Determine the [x, y] coordinate at the center of the cell enclosing the given text.  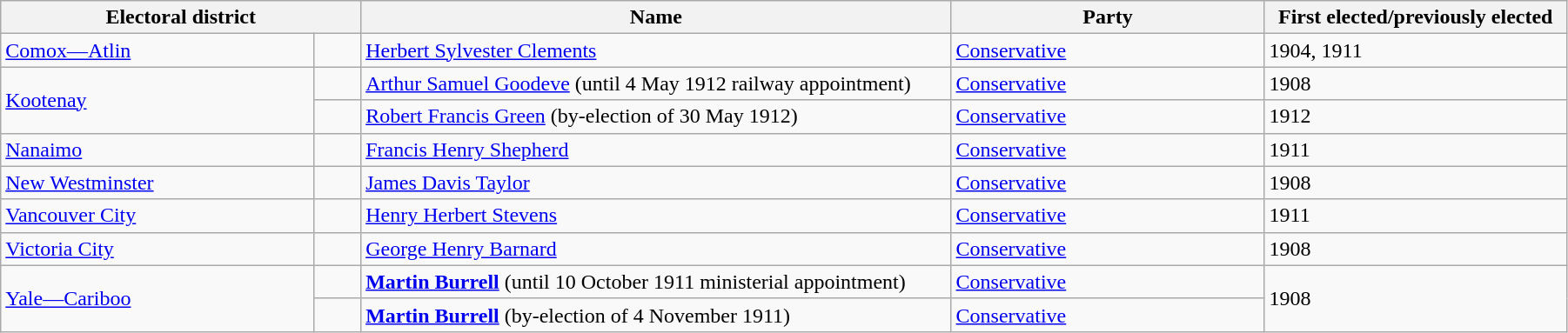
Kootenay [157, 100]
Nanaimo [157, 150]
Name [656, 17]
James Davis Taylor [656, 183]
George Henry Barnard [656, 249]
Victoria City [157, 249]
Party [1108, 17]
Robert Francis Green (by-election of 30 May 1912) [656, 117]
Electoral district [181, 17]
Martin Burrell (until 10 October 1911 ministerial appointment) [656, 282]
1912 [1415, 117]
Herbert Sylvester Clements [656, 50]
Francis Henry Shepherd [656, 150]
Yale—Cariboo [157, 298]
Martin Burrell (by-election of 4 November 1911) [656, 315]
New Westminster [157, 183]
First elected/previously elected [1415, 17]
Henry Herbert Stevens [656, 216]
Comox—Atlin [157, 50]
Arthur Samuel Goodeve (until 4 May 1912 railway appointment) [656, 83]
Vancouver City [157, 216]
1904, 1911 [1415, 50]
